Determine the [X, Y] coordinate at the center of the cell enclosing the given text.  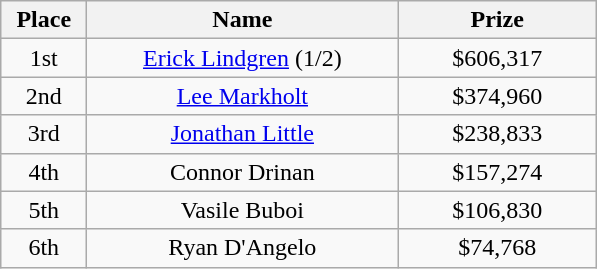
Place [44, 20]
$374,960 [498, 96]
$606,317 [498, 58]
Ryan D'Angelo [242, 248]
$157,274 [498, 172]
Name [242, 20]
Erick Lindgren (1/2) [242, 58]
Vasile Buboi [242, 210]
6th [44, 248]
$106,830 [498, 210]
2nd [44, 96]
Lee Markholt [242, 96]
4th [44, 172]
$74,768 [498, 248]
5th [44, 210]
Prize [498, 20]
$238,833 [498, 134]
Connor Drinan [242, 172]
3rd [44, 134]
1st [44, 58]
Jonathan Little [242, 134]
